Return the [x, y] coordinate for the center point of the cell that contains the specified text.  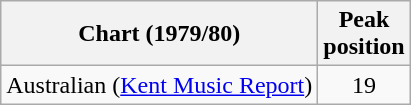
19 [364, 85]
Australian (Kent Music Report) [160, 85]
Peakposition [364, 34]
Chart (1979/80) [160, 34]
